Detect which cell encompasses the target text, then output its [X, Y] center coordinate. 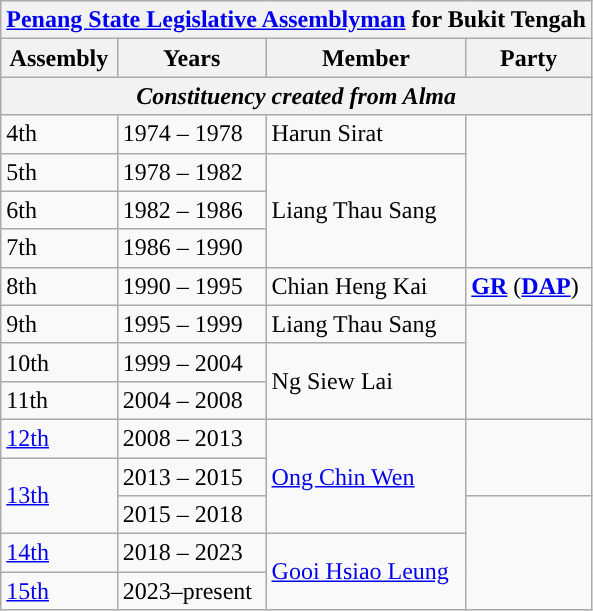
1986 – 1990 [192, 248]
5th [59, 172]
7th [59, 248]
2004 – 2008 [192, 400]
Penang State Legislative Assemblyman for Bukit Tengah [296, 20]
6th [59, 210]
1982 – 1986 [192, 210]
1999 – 2004 [192, 362]
11th [59, 400]
Party [529, 58]
9th [59, 324]
Ng Siew Lai [366, 381]
Harun Sirat [366, 134]
Constituency created from Alma [296, 96]
1990 – 1995 [192, 286]
10th [59, 362]
2023–present [192, 591]
Member [366, 58]
2008 – 2013 [192, 438]
14th [59, 553]
12th [59, 438]
13th [59, 496]
1995 – 1999 [192, 324]
Years [192, 58]
1974 – 1978 [192, 134]
4th [59, 134]
2015 – 2018 [192, 515]
2018 – 2023 [192, 553]
Ong Chin Wen [366, 476]
Assembly [59, 58]
15th [59, 591]
Chian Heng Kai [366, 286]
1978 – 1982 [192, 172]
8th [59, 286]
Gooi Hsiao Leung [366, 572]
2013 – 2015 [192, 477]
GR (DAP) [529, 286]
